Provide the (X, Y) coordinate of the cell's center where the given text is located.  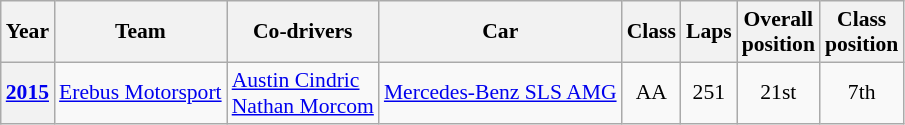
Year (28, 32)
Car (500, 32)
AA (652, 92)
Class (652, 32)
Team (140, 32)
Mercedes-Benz SLS AMG (500, 92)
Co-drivers (303, 32)
251 (709, 92)
Austin Cindric Nathan Morcom (303, 92)
2015 (28, 92)
7th (862, 92)
Laps (709, 32)
Overallposition (778, 32)
21st (778, 92)
Classposition (862, 32)
Erebus Motorsport (140, 92)
